Extract the [X, Y] coordinate from the center of the cell holding the provided text.  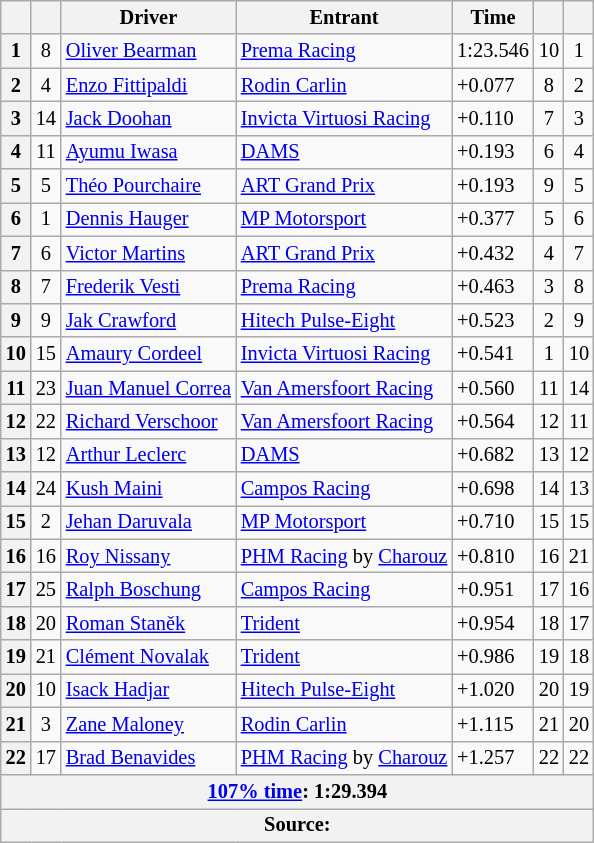
Dennis Hauger [148, 219]
+0.710 [493, 522]
25 [46, 589]
Entrant [344, 17]
Isack Hadjar [148, 690]
Ayumu Iwasa [148, 152]
+1.115 [493, 724]
+0.110 [493, 118]
+0.810 [493, 556]
Jack Doohan [148, 118]
Enzo Fittipaldi [148, 85]
Jak Crawford [148, 320]
+0.523 [493, 320]
Source: [298, 825]
+1.257 [493, 758]
+0.951 [493, 589]
Jehan Daruvala [148, 522]
+0.986 [493, 657]
Brad Benavides [148, 758]
Frederik Vesti [148, 287]
23 [46, 388]
Clément Novalak [148, 657]
Kush Maini [148, 489]
+0.560 [493, 388]
24 [46, 489]
Richard Verschoor [148, 421]
Arthur Leclerc [148, 455]
+0.564 [493, 421]
+0.698 [493, 489]
Juan Manuel Correa [148, 388]
+0.432 [493, 253]
Roman Staněk [148, 623]
+0.682 [493, 455]
+1.020 [493, 690]
1:23.546 [493, 51]
Ralph Boschung [148, 589]
+0.541 [493, 354]
+0.954 [493, 623]
107% time: 1:29.394 [298, 791]
Amaury Cordeel [148, 354]
Roy Nissany [148, 556]
Théo Pourchaire [148, 186]
Time [493, 17]
Oliver Bearman [148, 51]
Zane Maloney [148, 724]
Victor Martins [148, 253]
Driver [148, 17]
+0.077 [493, 85]
+0.463 [493, 287]
+0.377 [493, 219]
